Scan for the cell matching the given text and deliver its [X, Y] coordinate at center. 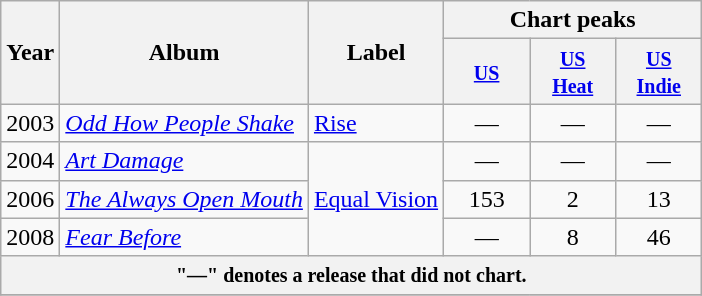
2006 [30, 199]
153 [487, 199]
13 [659, 199]
"—" denotes a release that did not chart. [352, 275]
2003 [30, 123]
2004 [30, 161]
Label [376, 52]
Fear Before [184, 237]
Album [184, 52]
USIndie [659, 72]
Year [30, 52]
2008 [30, 237]
US [487, 72]
Chart peaks [573, 20]
2 [573, 199]
Odd How People Shake [184, 123]
Equal Vision [376, 199]
The Always Open Mouth [184, 199]
8 [573, 237]
Art Damage [184, 161]
46 [659, 237]
Rise [376, 123]
USHeat [573, 72]
